Identify which cell holds the provided text, then report its (x, y) central coordinate. 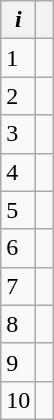
6 (18, 248)
3 (18, 134)
5 (18, 210)
1 (18, 58)
4 (18, 172)
i (18, 20)
9 (18, 362)
8 (18, 324)
10 (18, 400)
7 (18, 286)
2 (18, 96)
